For the text-containing cell, return its midpoint in [x, y] coordinate format. 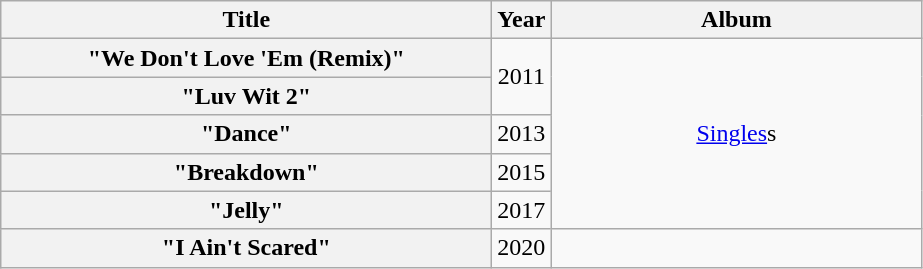
Year [522, 20]
2017 [522, 210]
"Dance" [246, 134]
"We Don't Love 'Em (Remix)" [246, 58]
Singless [736, 134]
2015 [522, 172]
Title [246, 20]
Album [736, 20]
2020 [522, 248]
"Breakdown" [246, 172]
"Luv Wit 2" [246, 96]
"I Ain't Scared" [246, 248]
2013 [522, 134]
"Jelly" [246, 210]
2011 [522, 77]
